Provide the (X, Y) coordinate of the cell's center where the given text is located.  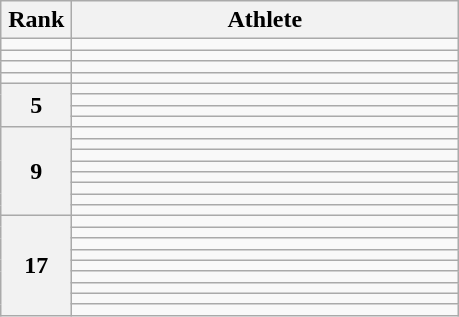
Rank (36, 20)
9 (36, 171)
5 (36, 105)
Athlete (265, 20)
17 (36, 266)
